Determine the [x, y] coordinate at the center of the cell enclosing the given text.  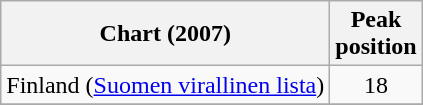
Chart (2007) [166, 34]
Peakposition [376, 34]
18 [376, 85]
Finland (Suomen virallinen lista) [166, 85]
